Provide the (X, Y) coordinate of the cell's center where the given text is located.  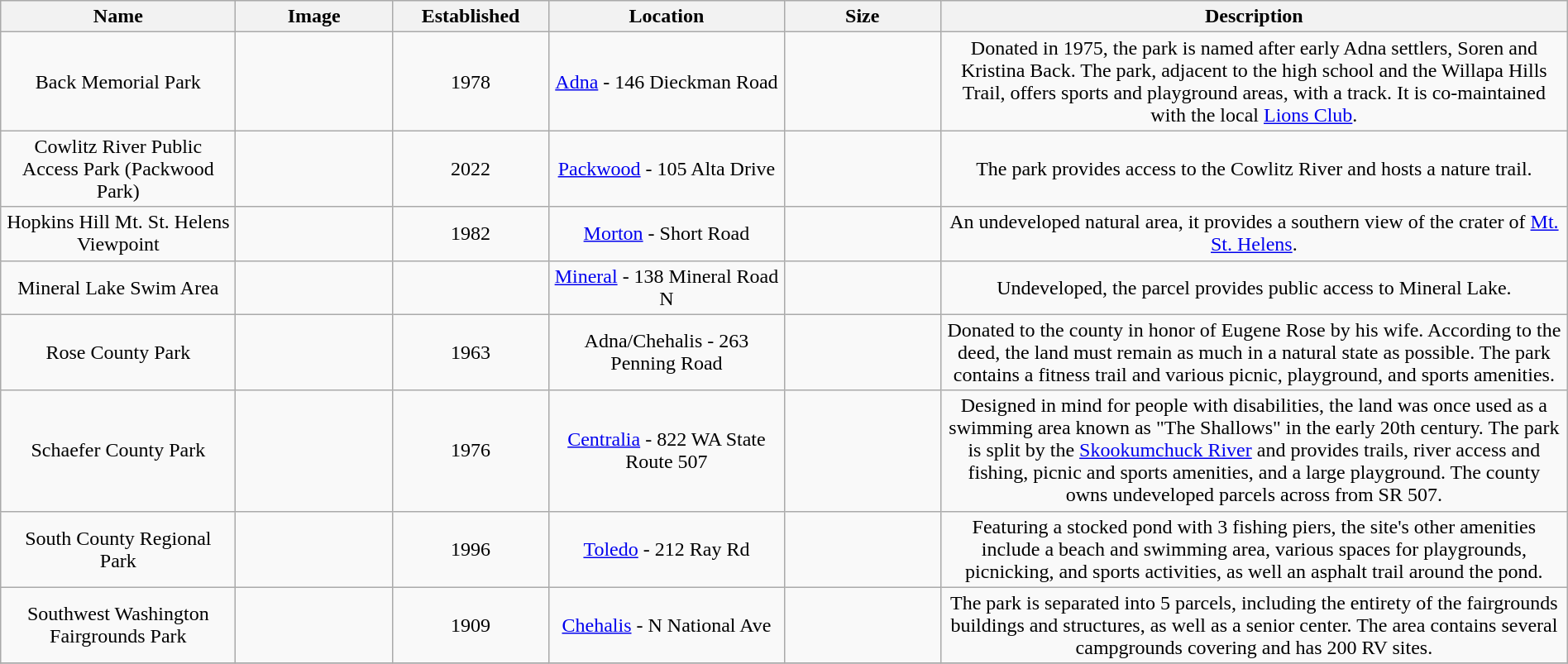
South County Regional Park (118, 549)
1996 (471, 549)
Toledo - 212 Ray Rd (667, 549)
Mineral - 138 Mineral Road N (667, 288)
Centralia - 822 WA State Route 507 (667, 451)
Southwest Washington Fairgrounds Park (118, 625)
1982 (471, 233)
Name (118, 17)
Rose County Park (118, 352)
Cowlitz River Public Access Park (Packwood Park) (118, 169)
An undeveloped natural area, it provides a southern view of the crater of Mt. St. Helens. (1254, 233)
Hopkins Hill Mt. St. Helens Viewpoint (118, 233)
Mineral Lake Swim Area (118, 288)
Schaefer County Park (118, 451)
Adna/Chehalis - 263 Penning Road (667, 352)
Adna - 146 Dieckman Road (667, 81)
1976 (471, 451)
Packwood - 105 Alta Drive (667, 169)
Chehalis - N National Ave (667, 625)
The park provides access to the Cowlitz River and hosts a nature trail. (1254, 169)
1978 (471, 81)
1963 (471, 352)
Location (667, 17)
Size (862, 17)
2022 (471, 169)
Established (471, 17)
Description (1254, 17)
Back Memorial Park (118, 81)
Image (314, 17)
1909 (471, 625)
Morton - Short Road (667, 233)
Undeveloped, the parcel provides public access to Mineral Lake. (1254, 288)
